Locate the cell with the specified text and output its [X, Y] center coordinate. 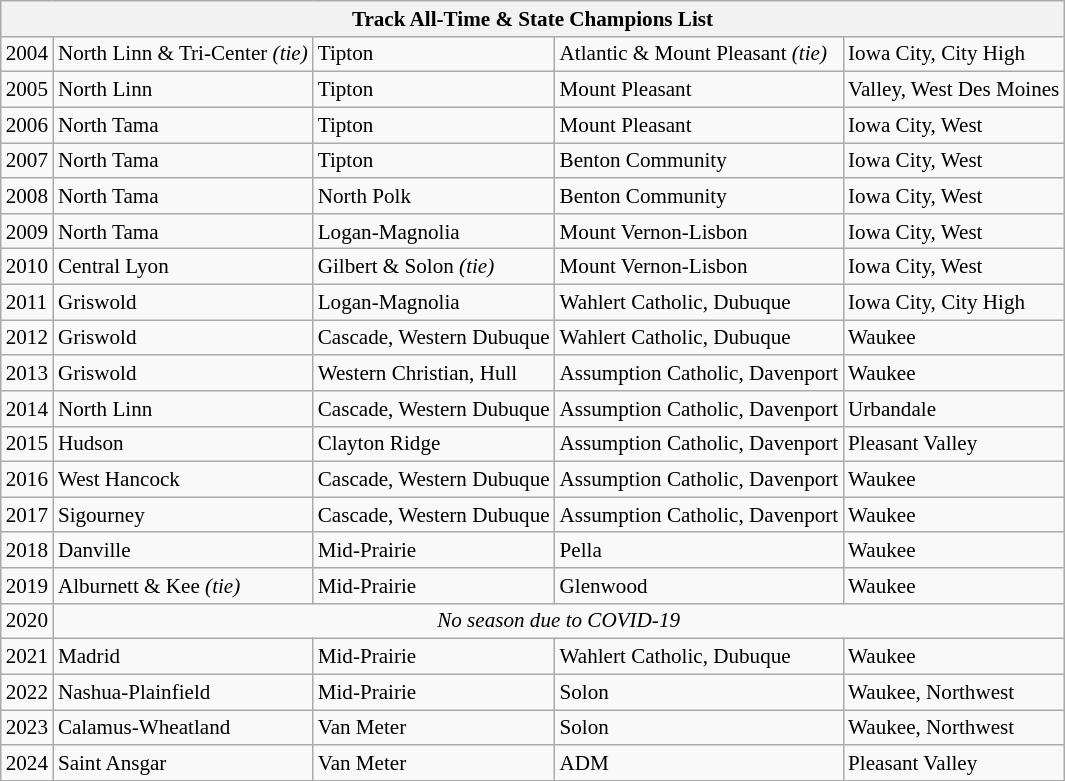
Atlantic & Mount Pleasant (tie) [700, 54]
2004 [27, 54]
West Hancock [183, 480]
2019 [27, 586]
Alburnett & Kee (tie) [183, 586]
2015 [27, 444]
2010 [27, 266]
Central Lyon [183, 266]
2012 [27, 338]
ADM [700, 762]
2009 [27, 230]
2018 [27, 550]
2021 [27, 656]
Clayton Ridge [434, 444]
Track All-Time & State Champions List [533, 18]
Saint Ansgar [183, 762]
Urbandale [954, 408]
North Linn & Tri-Center (tie) [183, 54]
2011 [27, 302]
2014 [27, 408]
Madrid [183, 656]
Glenwood [700, 586]
Hudson [183, 444]
Nashua-Plainfield [183, 692]
Gilbert & Solon (tie) [434, 266]
Sigourney [183, 514]
2006 [27, 124]
Western Christian, Hull [434, 372]
2017 [27, 514]
Pella [700, 550]
2024 [27, 762]
Valley, West Des Moines [954, 90]
2023 [27, 728]
2016 [27, 480]
No season due to COVID-19 [558, 620]
Danville [183, 550]
2013 [27, 372]
2007 [27, 160]
2005 [27, 90]
2020 [27, 620]
Calamus-Wheatland [183, 728]
2022 [27, 692]
2008 [27, 196]
North Polk [434, 196]
